From the cell containing the given text, extract its center point as (X, Y) coordinate. 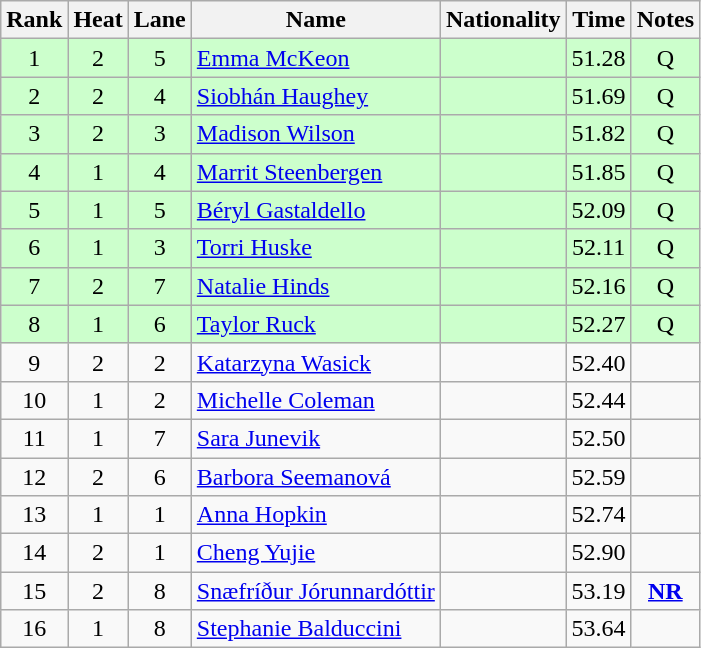
52.11 (598, 248)
52.09 (598, 210)
51.69 (598, 96)
12 (34, 477)
Nationality (503, 20)
13 (34, 515)
Madison Wilson (316, 134)
16 (34, 629)
52.59 (598, 477)
Torri Huske (316, 248)
51.28 (598, 58)
Natalie Hinds (316, 286)
Cheng Yujie (316, 553)
Béryl Gastaldello (316, 210)
Sara Junevik (316, 438)
Notes (665, 20)
Michelle Coleman (316, 400)
52.40 (598, 362)
Emma McKeon (316, 58)
NR (665, 591)
15 (34, 591)
Rank (34, 20)
10 (34, 400)
52.16 (598, 286)
52.44 (598, 400)
Taylor Ruck (316, 324)
9 (34, 362)
14 (34, 553)
Barbora Seemanová (316, 477)
Snæfríður Jórunnardóttir (316, 591)
Name (316, 20)
52.27 (598, 324)
Siobhán Haughey (316, 96)
11 (34, 438)
51.85 (598, 172)
Heat (98, 20)
Lane (160, 20)
53.64 (598, 629)
52.90 (598, 553)
Katarzyna Wasick (316, 362)
Stephanie Balduccini (316, 629)
Marrit Steenbergen (316, 172)
Anna Hopkin (316, 515)
Time (598, 20)
52.50 (598, 438)
53.19 (598, 591)
51.82 (598, 134)
52.74 (598, 515)
